Determine the (x, y) coordinate at the center of the cell enclosing the given text.  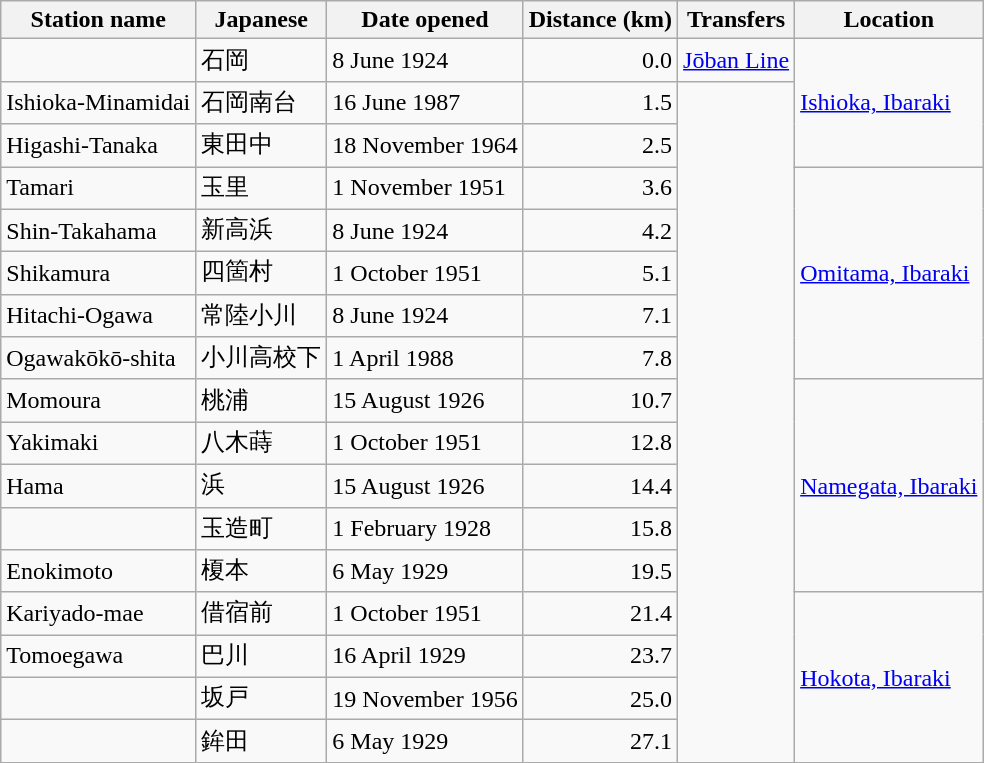
Hitachi-Ogawa (98, 316)
12.8 (600, 444)
Omitama, Ibaraki (889, 272)
浜 (262, 486)
Tamari (98, 188)
Enokimoto (98, 572)
Momoura (98, 400)
1 November 1951 (425, 188)
19.5 (600, 572)
19 November 1956 (425, 698)
Namegata, Ibaraki (889, 486)
Distance (km) (600, 20)
Ishioka-Minamidai (98, 102)
Location (889, 20)
東田中 (262, 146)
Date opened (425, 20)
Transfers (736, 20)
四箇村 (262, 274)
Tomoegawa (98, 656)
榎本 (262, 572)
21.4 (600, 614)
鉾田 (262, 742)
Hama (98, 486)
18 November 1964 (425, 146)
Shin-Takahama (98, 230)
常陸小川 (262, 316)
27.1 (600, 742)
10.7 (600, 400)
桃浦 (262, 400)
Kariyado-mae (98, 614)
Ogawakōkō-shita (98, 358)
石岡南台 (262, 102)
Japanese (262, 20)
Shikamura (98, 274)
15.8 (600, 528)
0.0 (600, 60)
25.0 (600, 698)
4.2 (600, 230)
巴川 (262, 656)
7.8 (600, 358)
八木蒔 (262, 444)
16 April 1929 (425, 656)
7.1 (600, 316)
1 February 1928 (425, 528)
玉里 (262, 188)
Yakimaki (98, 444)
2.5 (600, 146)
3.6 (600, 188)
Ishioka, Ibaraki (889, 103)
小川高校下 (262, 358)
1.5 (600, 102)
坂戸 (262, 698)
石岡 (262, 60)
5.1 (600, 274)
1 April 1988 (425, 358)
借宿前 (262, 614)
新高浜 (262, 230)
Station name (98, 20)
16 June 1987 (425, 102)
Jōban Line (736, 60)
玉造町 (262, 528)
14.4 (600, 486)
23.7 (600, 656)
Higashi-Tanaka (98, 146)
Hokota, Ibaraki (889, 677)
